Output the (x, y) coordinate of the center of the cell containing the given text.  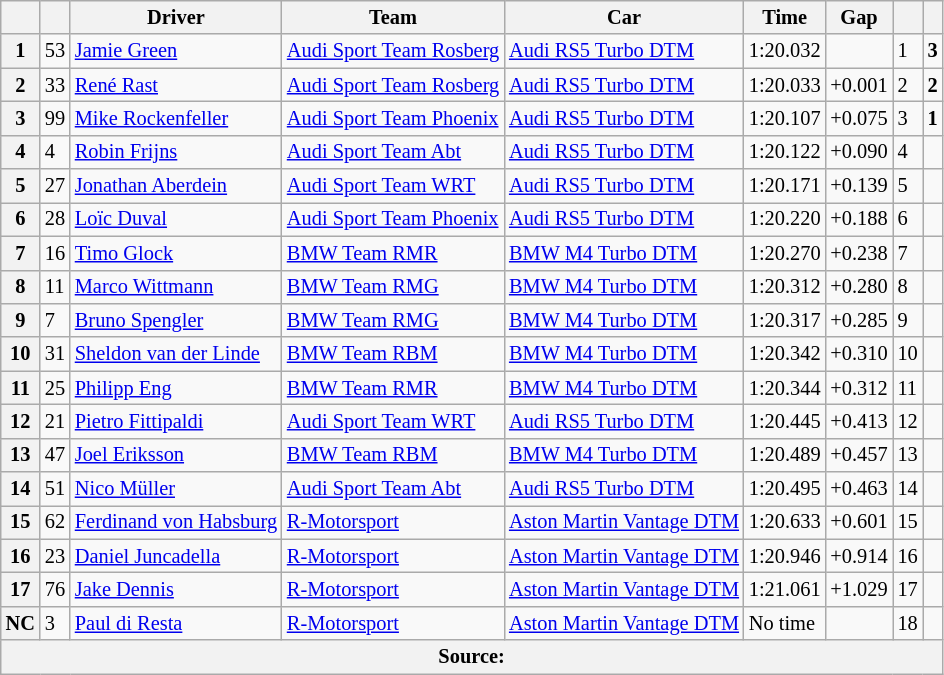
+0.914 (858, 556)
+0.001 (858, 85)
Car (624, 17)
27 (55, 186)
Jake Dennis (176, 589)
+0.310 (858, 354)
+0.139 (858, 186)
1:20.946 (785, 556)
+0.280 (858, 287)
1:20.489 (785, 455)
25 (55, 388)
62 (55, 522)
47 (55, 455)
33 (55, 85)
1:21.061 (785, 589)
53 (55, 51)
Jonathan Aberdein (176, 186)
18 (908, 623)
Mike Rockenfeller (176, 118)
1:20.171 (785, 186)
Source: (472, 657)
1:20.107 (785, 118)
+0.238 (858, 253)
21 (55, 421)
No time (785, 623)
1:20.122 (785, 152)
+0.285 (858, 320)
1:20.495 (785, 489)
Pietro Fittipaldi (176, 421)
Team (393, 17)
1:20.344 (785, 388)
+0.413 (858, 421)
31 (55, 354)
+0.188 (858, 219)
Nico Müller (176, 489)
Robin Frijns (176, 152)
+0.601 (858, 522)
1:20.342 (785, 354)
+0.463 (858, 489)
Time (785, 17)
+0.075 (858, 118)
Sheldon van der Linde (176, 354)
Philipp Eng (176, 388)
Bruno Spengler (176, 320)
+0.090 (858, 152)
Marco Wittmann (176, 287)
1:20.032 (785, 51)
51 (55, 489)
+0.457 (858, 455)
Paul di Resta (176, 623)
+0.312 (858, 388)
Loïc Duval (176, 219)
Ferdinand von Habsburg (176, 522)
Gap (858, 17)
1:20.270 (785, 253)
1:20.312 (785, 287)
NC (20, 623)
1:20.445 (785, 421)
1:20.633 (785, 522)
Driver (176, 17)
+1.029 (858, 589)
1:20.220 (785, 219)
Joel Eriksson (176, 455)
1:20.317 (785, 320)
Daniel Juncadella (176, 556)
76 (55, 589)
René Rast (176, 85)
28 (55, 219)
1:20.033 (785, 85)
Timo Glock (176, 253)
99 (55, 118)
Jamie Green (176, 51)
23 (55, 556)
